Scan for the cell matching the given text and deliver its (x, y) coordinate at center. 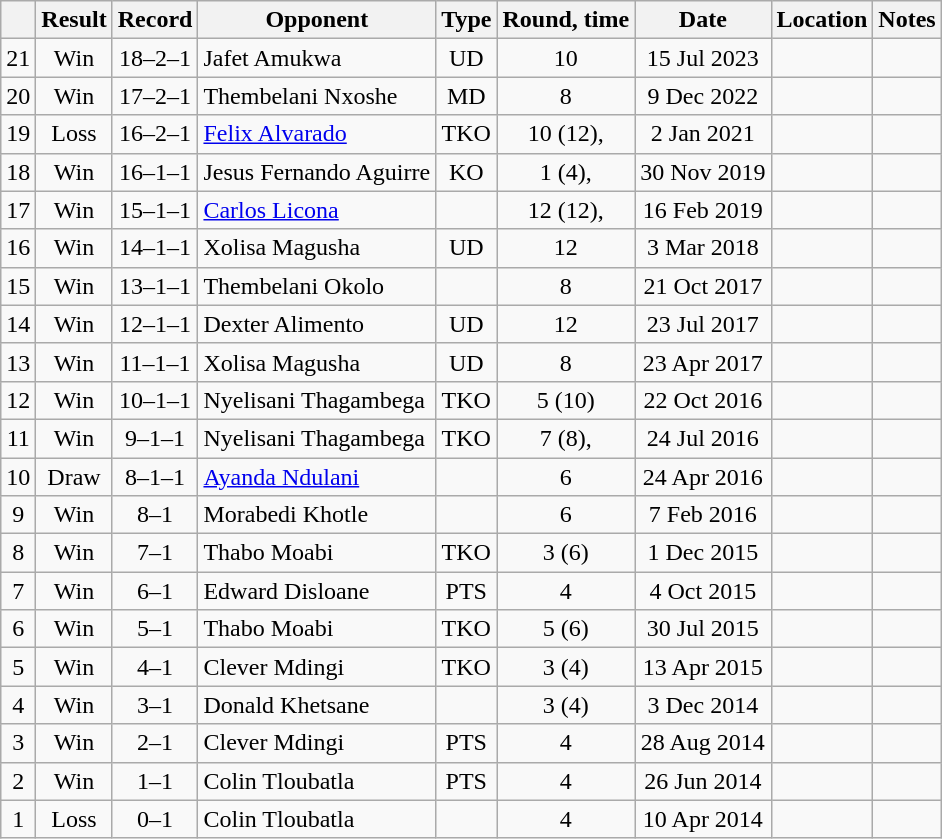
2–1 (155, 743)
12 (12), (566, 210)
15 (18, 286)
16–2–1 (155, 134)
KO (466, 172)
8–1–1 (155, 477)
15–1–1 (155, 210)
9–1–1 (155, 438)
10 Apr 2014 (703, 819)
17–2–1 (155, 96)
4 Oct 2015 (703, 591)
0–1 (155, 819)
24 Apr 2016 (703, 477)
14 (18, 324)
8–1 (155, 515)
Type (466, 20)
5 (6) (566, 629)
16 (18, 248)
Jafet Amukwa (317, 58)
9 (18, 515)
4–1 (155, 667)
1 (4), (566, 172)
13 Apr 2015 (703, 667)
Felix Alvarado (317, 134)
18 (18, 172)
6–1 (155, 591)
19 (18, 134)
1 (18, 819)
5 (10) (566, 400)
2 (18, 781)
13 (18, 362)
26 Jun 2014 (703, 781)
7 Feb 2016 (703, 515)
24 Jul 2016 (703, 438)
Opponent (317, 20)
3 Mar 2018 (703, 248)
MD (466, 96)
Carlos Licona (317, 210)
Thembelani Nxoshe (317, 96)
Notes (907, 20)
11 (18, 438)
Record (155, 20)
Thembelani Okolo (317, 286)
18–2–1 (155, 58)
Result (74, 20)
17 (18, 210)
30 Nov 2019 (703, 172)
Draw (74, 477)
15 Jul 2023 (703, 58)
23 Jul 2017 (703, 324)
1 Dec 2015 (703, 553)
14–1–1 (155, 248)
13–1–1 (155, 286)
Jesus Fernando Aguirre (317, 172)
3–1 (155, 705)
1–1 (155, 781)
Edward Disloane (317, 591)
16 Feb 2019 (703, 210)
Dexter Alimento (317, 324)
23 Apr 2017 (703, 362)
3 (18, 743)
21 Oct 2017 (703, 286)
7 (18, 591)
22 Oct 2016 (703, 400)
28 Aug 2014 (703, 743)
16–1–1 (155, 172)
30 Jul 2015 (703, 629)
Round, time (566, 20)
21 (18, 58)
7 (8), (566, 438)
Donald Khetsane (317, 705)
12–1–1 (155, 324)
3 Dec 2014 (703, 705)
Location (822, 20)
Ayanda Ndulani (317, 477)
9 Dec 2022 (703, 96)
20 (18, 96)
5 (18, 667)
Date (703, 20)
Morabedi Khotle (317, 515)
2 Jan 2021 (703, 134)
10–1–1 (155, 400)
7–1 (155, 553)
5–1 (155, 629)
10 (12), (566, 134)
11–1–1 (155, 362)
3 (6) (566, 553)
